Find where the given text appears and provide that cell's center as (X, Y) coordinate. 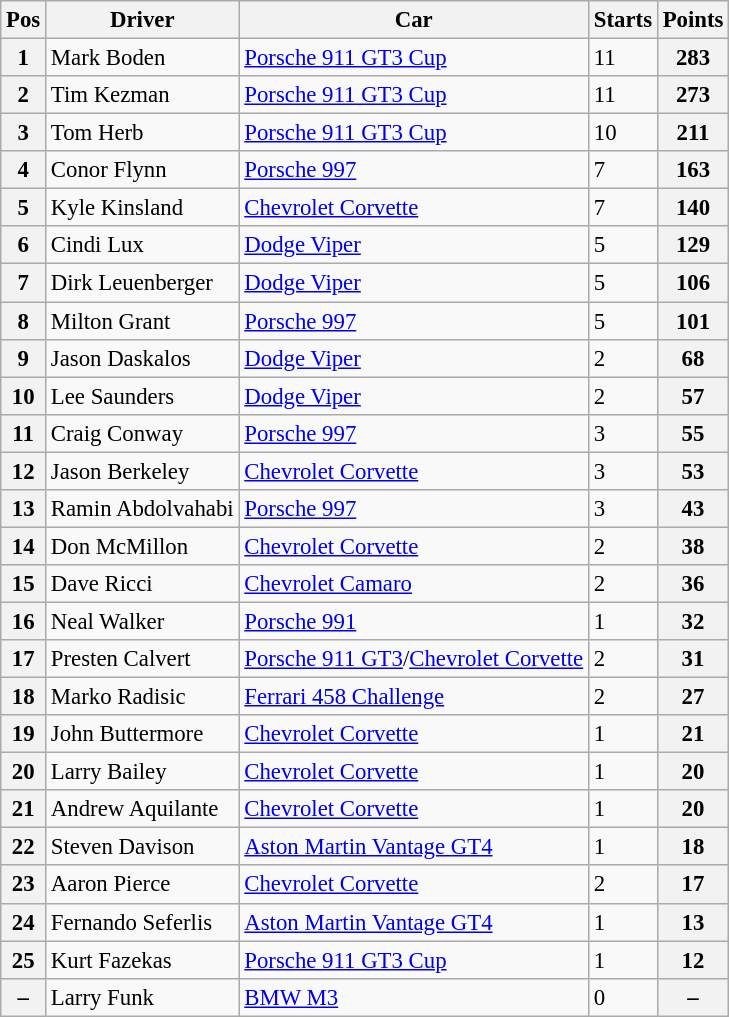
0 (624, 997)
Don McMillon (142, 546)
27 (692, 697)
19 (24, 734)
Car (414, 20)
273 (692, 95)
6 (24, 245)
15 (24, 584)
140 (692, 208)
Steven Davison (142, 847)
38 (692, 546)
Kyle Kinsland (142, 208)
Driver (142, 20)
68 (692, 358)
Conor Flynn (142, 170)
57 (692, 396)
106 (692, 283)
Jason Daskalos (142, 358)
Milton Grant (142, 321)
32 (692, 621)
John Buttermore (142, 734)
Marko Radisic (142, 697)
36 (692, 584)
Porsche 991 (414, 621)
Porsche 911 GT3/Chevrolet Corvette (414, 659)
Larry Funk (142, 997)
Dirk Leuenberger (142, 283)
14 (24, 546)
Points (692, 20)
BMW M3 (414, 997)
Tom Herb (142, 133)
55 (692, 433)
24 (24, 922)
Craig Conway (142, 433)
25 (24, 960)
9 (24, 358)
Fernando Seferlis (142, 922)
Lee Saunders (142, 396)
Starts (624, 20)
Pos (24, 20)
4 (24, 170)
16 (24, 621)
Presten Calvert (142, 659)
8 (24, 321)
53 (692, 471)
Dave Ricci (142, 584)
Ferrari 458 Challenge (414, 697)
Aaron Pierce (142, 885)
Tim Kezman (142, 95)
Mark Boden (142, 58)
23 (24, 885)
Ramin Abdolvahabi (142, 509)
211 (692, 133)
43 (692, 509)
129 (692, 245)
Cindi Lux (142, 245)
31 (692, 659)
101 (692, 321)
283 (692, 58)
Andrew Aquilante (142, 809)
Jason Berkeley (142, 471)
Chevrolet Camaro (414, 584)
22 (24, 847)
Larry Bailey (142, 772)
Neal Walker (142, 621)
163 (692, 170)
Kurt Fazekas (142, 960)
